Identify which cell holds the provided text, then report its (X, Y) central coordinate. 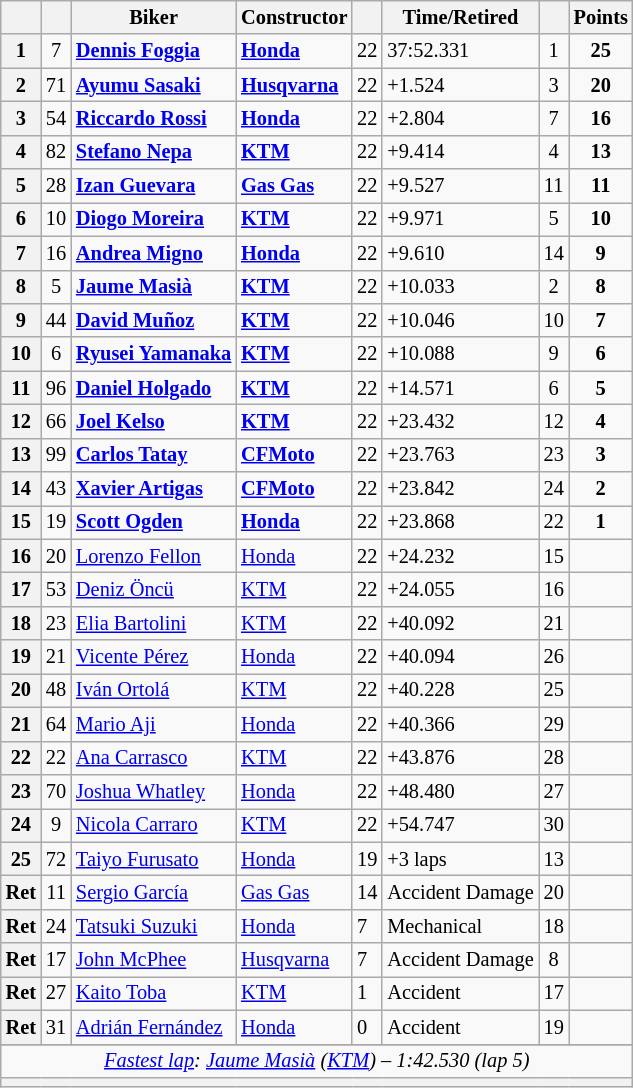
+1.524 (460, 85)
53 (56, 589)
Joshua Whatley (154, 791)
+9.414 (460, 152)
+23.842 (460, 489)
Vicente Pérez (154, 657)
96 (56, 388)
37:52.331 (460, 51)
Mechanical (460, 926)
Lorenzo Fellon (154, 556)
+10.088 (460, 354)
+3 laps (460, 859)
+10.046 (460, 320)
+23.432 (460, 421)
44 (56, 320)
30 (554, 825)
66 (56, 421)
48 (56, 690)
0 (367, 1027)
Kaito Toba (154, 993)
Points (601, 17)
+54.747 (460, 825)
Joel Kelso (154, 421)
+23.868 (460, 522)
54 (56, 118)
Tatsuki Suzuki (154, 926)
+9.527 (460, 186)
Jaume Masià (154, 287)
+43.876 (460, 758)
Riccardo Rossi (154, 118)
72 (56, 859)
John McPhee (154, 960)
Biker (154, 17)
Scott Ogden (154, 522)
43 (56, 489)
+2.804 (460, 118)
+23.763 (460, 455)
+9.971 (460, 219)
Xavier Artigas (154, 489)
Iván Ortolá (154, 690)
Andrea Migno (154, 253)
+40.366 (460, 724)
Ayumu Sasaki (154, 85)
26 (554, 657)
Elia Bartolini (154, 623)
82 (56, 152)
Sergio García (154, 892)
71 (56, 85)
Constructor (294, 17)
+9.610 (460, 253)
Ana Carrasco (154, 758)
+40.092 (460, 623)
Daniel Holgado (154, 388)
29 (554, 724)
Izan Guevara (154, 186)
Adrián Fernández (154, 1027)
Dennis Foggia (154, 51)
Nicola Carraro (154, 825)
Ryusei Yamanaka (154, 354)
+24.232 (460, 556)
+40.094 (460, 657)
Deniz Öncü (154, 589)
31 (56, 1027)
+48.480 (460, 791)
Mario Aji (154, 724)
Diogo Moreira (154, 219)
99 (56, 455)
70 (56, 791)
+24.055 (460, 589)
Carlos Tatay (154, 455)
Fastest lap: Jaume Masià (KTM) – 1:42.530 (lap 5) (317, 1061)
+40.228 (460, 690)
Taiyo Furusato (154, 859)
+10.033 (460, 287)
Time/Retired (460, 17)
Stefano Nepa (154, 152)
David Muñoz (154, 320)
64 (56, 724)
+14.571 (460, 388)
